Return (X, Y) of the center of cell containing provided text 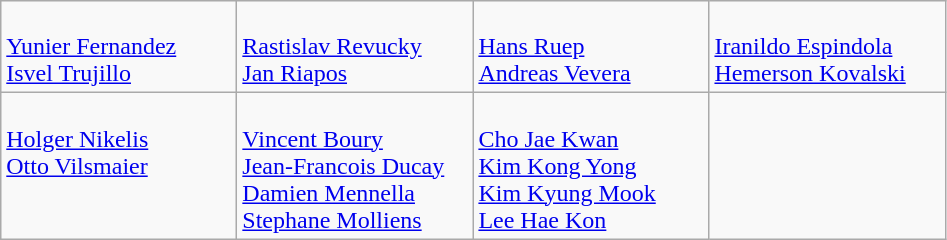
Hans RuepAndreas Vevera (591, 47)
Rastislav RevuckyJan Riapos (355, 47)
Holger NikelisOtto Vilsmaier (119, 166)
Cho Jae KwanKim Kong YongKim Kyung MookLee Hae Kon (591, 166)
Yunier FernandezIsvel Trujillo (119, 47)
Vincent BouryJean-Francois DucayDamien MennellaStephane Molliens (355, 166)
Iranildo EspindolaHemerson Kovalski (827, 47)
